Determine the (X, Y) coordinate at the center of the cell enclosing the given text.  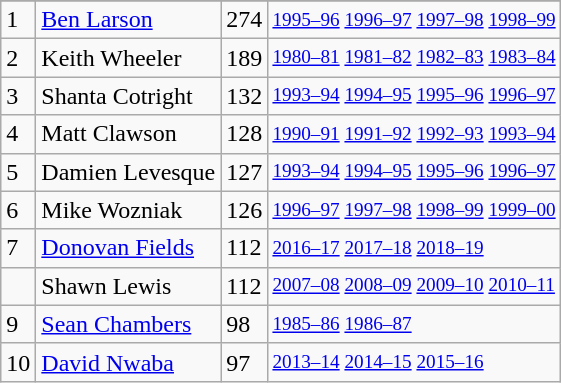
Keith Wheeler (128, 58)
4 (18, 134)
132 (244, 96)
1985–86 1986–87 (414, 324)
274 (244, 20)
9 (18, 324)
98 (244, 324)
10 (18, 362)
1980–81 1981–82 1982–83 1983–84 (414, 58)
David Nwaba (128, 362)
Matt Clawson (128, 134)
Sean Chambers (128, 324)
97 (244, 362)
2 (18, 58)
1996–97 1997–98 1998–99 1999–00 (414, 210)
Ben Larson (128, 20)
2016–17 2017–18 2018–19 (414, 248)
128 (244, 134)
7 (18, 248)
6 (18, 210)
127 (244, 172)
2007–08 2008–09 2009–10 2010–11 (414, 286)
Mike Wozniak (128, 210)
1995–96 1996–97 1997–98 1998–99 (414, 20)
1 (18, 20)
126 (244, 210)
5 (18, 172)
3 (18, 96)
Shawn Lewis (128, 286)
1990–91 1991–92 1992–93 1993–94 (414, 134)
Donovan Fields (128, 248)
Damien Levesque (128, 172)
Shanta Cotright (128, 96)
2013–14 2014–15 2015–16 (414, 362)
189 (244, 58)
